Scan for the cell matching the given text and deliver its (x, y) coordinate at center. 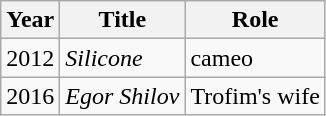
Year (30, 20)
cameo (256, 58)
Title (122, 20)
Silicone (122, 58)
2016 (30, 96)
Trofim's wife (256, 96)
Role (256, 20)
Egor Shilov (122, 96)
2012 (30, 58)
